Determine the [X, Y] coordinate at the center of the cell enclosing the given text.  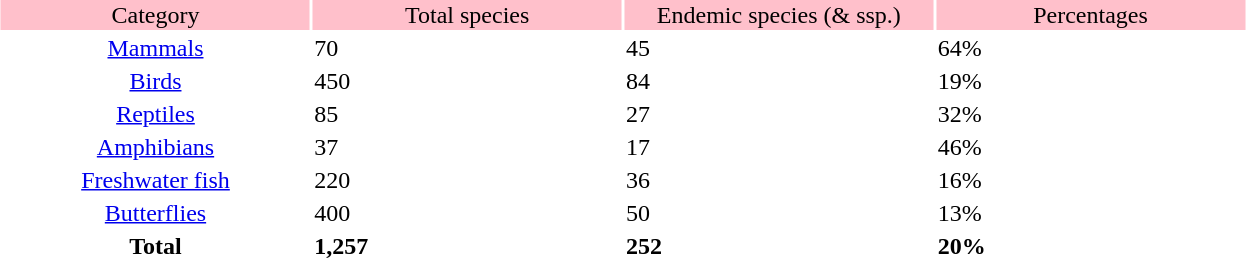
64% [1090, 48]
45 [778, 48]
85 [468, 114]
50 [778, 213]
400 [468, 213]
46% [1090, 147]
Category [156, 15]
27 [778, 114]
Reptiles [156, 114]
Total species [468, 15]
19% [1090, 81]
16% [1090, 180]
220 [468, 180]
37 [468, 147]
17 [778, 147]
Endemic species (& ssp.) [778, 15]
Birds [156, 81]
36 [778, 180]
32% [1090, 114]
450 [468, 81]
Freshwater fish [156, 180]
Mammals [156, 48]
Percentages [1090, 15]
84 [778, 81]
13% [1090, 213]
Butterflies [156, 213]
Amphibians [156, 147]
70 [468, 48]
